Return the (X, Y) coordinate for the center point of the cell that contains the specified text.  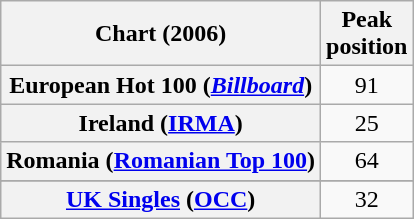
Peakposition (367, 34)
Romania (Romanian Top 100) (161, 161)
Chart (2006) (161, 34)
64 (367, 161)
European Hot 100 (Billboard) (161, 85)
UK Singles (OCC) (161, 199)
91 (367, 85)
Ireland (IRMA) (161, 123)
32 (367, 199)
25 (367, 123)
